Pinpoint the cell where the given text exists, returning its (X, Y) midpoint coordinate. 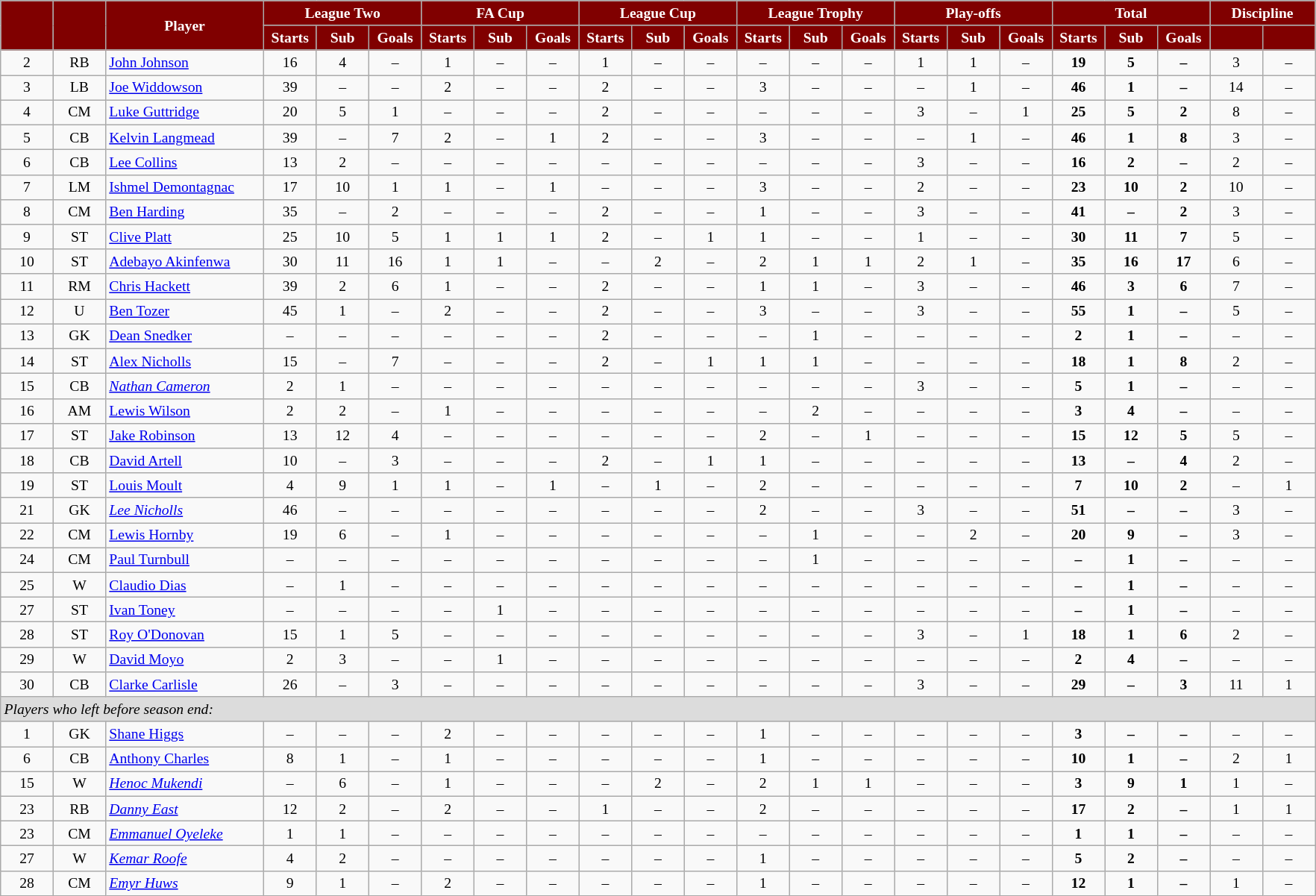
League Cup (658, 13)
Lee Nicholls (185, 510)
U (79, 312)
Ishmel Demontagnac (185, 187)
Player (185, 25)
55 (1078, 312)
David Artell (185, 461)
24 (27, 560)
Play-offs (973, 13)
Roy O'Donovan (185, 634)
League Trophy (816, 13)
League Two (342, 13)
John Johnson (185, 63)
Discipline (1262, 13)
Shane Higgs (185, 734)
Paul Turnbull (185, 560)
David Moyo (185, 660)
Claudio Dias (185, 585)
22 (27, 536)
Clarke Carlisle (185, 685)
45 (289, 312)
Total (1131, 13)
Dean Snedker (185, 336)
Emmanuel Oyeleke (185, 834)
Ivan Toney (185, 610)
Kelvin Langmead (185, 137)
Alex Nicholls (185, 361)
Danny East (185, 809)
Ben Harding (185, 212)
Ben Tozer (185, 312)
RM (79, 286)
Nathan Cameron (185, 386)
Emyr Huws (185, 883)
Lewis Hornby (185, 536)
Henoc Mukendi (185, 783)
LB (79, 88)
21 (27, 510)
Lee Collins (185, 163)
Lewis Wilson (185, 410)
Joe Widdowson (185, 88)
Clive Platt (185, 237)
LM (79, 187)
51 (1078, 510)
41 (1078, 212)
Adebayo Akinfenwa (185, 261)
Players who left before season end: (658, 709)
FA Cup (500, 13)
26 (289, 685)
Louis Moult (185, 485)
Chris Hackett (185, 286)
Kemar Roofe (185, 858)
AM (79, 410)
Luke Guttridge (185, 112)
Jake Robinson (185, 436)
Anthony Charles (185, 759)
